Find where the given text appears and provide that cell's center as [X, Y] coordinate. 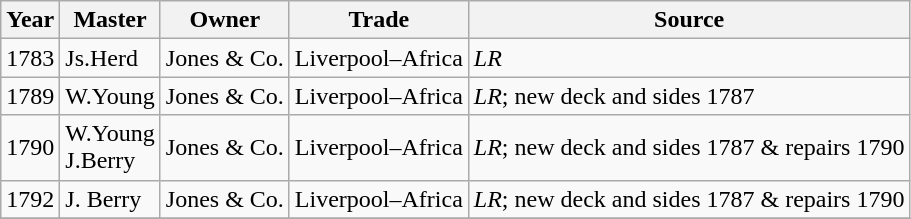
LR; new deck and sides 1787 [689, 96]
1790 [30, 148]
1792 [30, 199]
W.Young [110, 96]
LR [689, 58]
Trade [378, 20]
1789 [30, 96]
Js.Herd [110, 58]
J. Berry [110, 199]
Owner [224, 20]
1783 [30, 58]
Master [110, 20]
W.YoungJ.Berry [110, 148]
Year [30, 20]
Source [689, 20]
